Provide the (X, Y) coordinate of the cell's center where the given text is located.  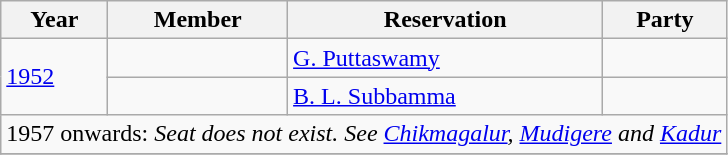
G. Puttaswamy (446, 58)
Party (665, 20)
Reservation (446, 20)
B. L. Subbamma (446, 96)
Year (54, 20)
Member (198, 20)
1957 onwards: Seat does not exist. See Chikmagalur, Mudigere and Kadur (364, 134)
1952 (54, 77)
